Scan for the cell matching the given text and deliver its [x, y] coordinate at center. 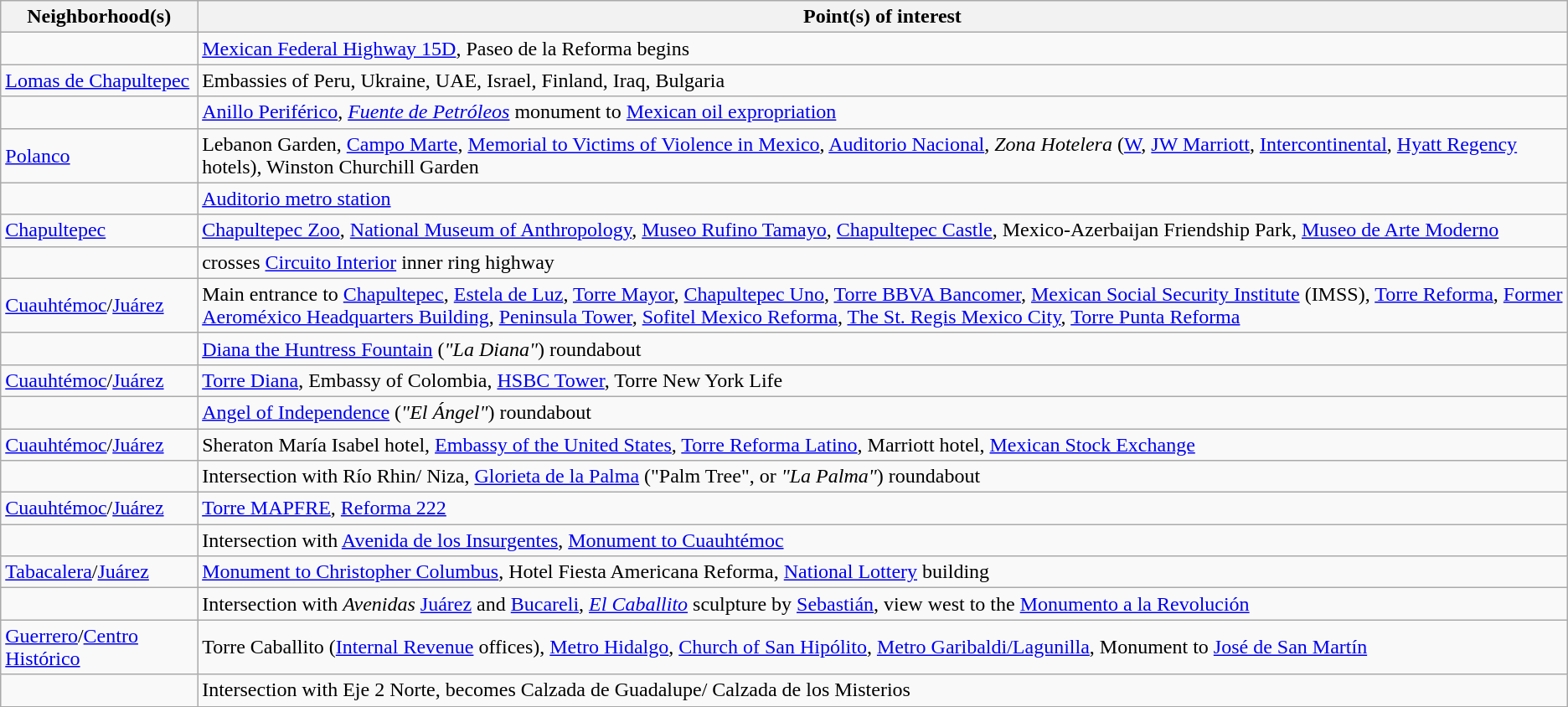
Guerrero/Centro Histórico [99, 647]
Intersection with Avenida de los Insurgentes, Monument to Cuauhtémoc [883, 540]
Chapultepec Zoo, National Museum of Anthropology, Museo Rufino Tamayo, Chapultepec Castle, Mexico-Azerbaijan Friendship Park, Museo de Arte Moderno [883, 230]
Torre MAPFRE, Reforma 222 [883, 508]
Polanco [99, 156]
Lomas de Chapultepec [99, 80]
Auditorio metro station [883, 199]
Torre Caballito (Internal Revenue offices), Metro Hidalgo, Church of San Hipólito, Metro Garibaldi/Lagunilla, Monument to José de San Martín [883, 647]
Intersection with Avenidas Juárez and Bucareli, El Caballito sculpture by Sebastián, view west to the Monumento a la Revolución [883, 604]
Tabacalera/Juárez [99, 572]
Mexican Federal Highway 15D, Paseo de la Reforma begins [883, 49]
Point(s) of interest [883, 17]
Torre Diana, Embassy of Colombia, HSBC Tower, Torre New York Life [883, 380]
Intersection with Río Rhin/ Niza, Glorieta de la Palma ("Palm Tree", or "La Palma") roundabout [883, 477]
Embassies of Peru, Ukraine, UAE, Israel, Finland, Iraq, Bulgaria [883, 80]
Chapultepec [99, 230]
Neighborhood(s) [99, 17]
Sheraton María Isabel hotel, Embassy of the United States, Torre Reforma Latino, Marriott hotel, Mexican Stock Exchange [883, 445]
Angel of Independence ("El Ángel") roundabout [883, 412]
Monument to Christopher Columbus, Hotel Fiesta Americana Reforma, National Lottery building [883, 572]
Anillo Periférico, Fuente de Petróleos monument to Mexican oil expropriation [883, 112]
Diana the Huntress Fountain ("La Diana") roundabout [883, 348]
crosses Circuito Interior inner ring highway [883, 262]
Intersection with Eje 2 Norte, becomes Calzada de Guadalupe/ Calzada de los Misterios [883, 690]
